Identify which cell holds the provided text, then report its (X, Y) central coordinate. 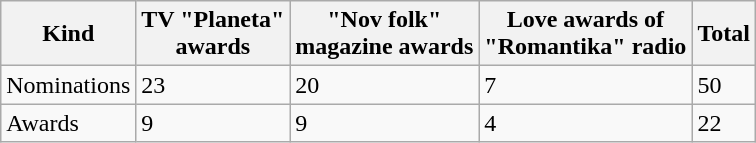
Awards (68, 123)
23 (213, 85)
Nominations (68, 85)
Total (724, 34)
4 (586, 123)
20 (384, 85)
Kind (68, 34)
7 (586, 85)
22 (724, 123)
"Nov folk"magazine awards (384, 34)
50 (724, 85)
TV "Planeta"awards (213, 34)
Love awards of"Romantika" radio (586, 34)
